Provide the (X, Y) coordinate of the cell's center where the given text is located.  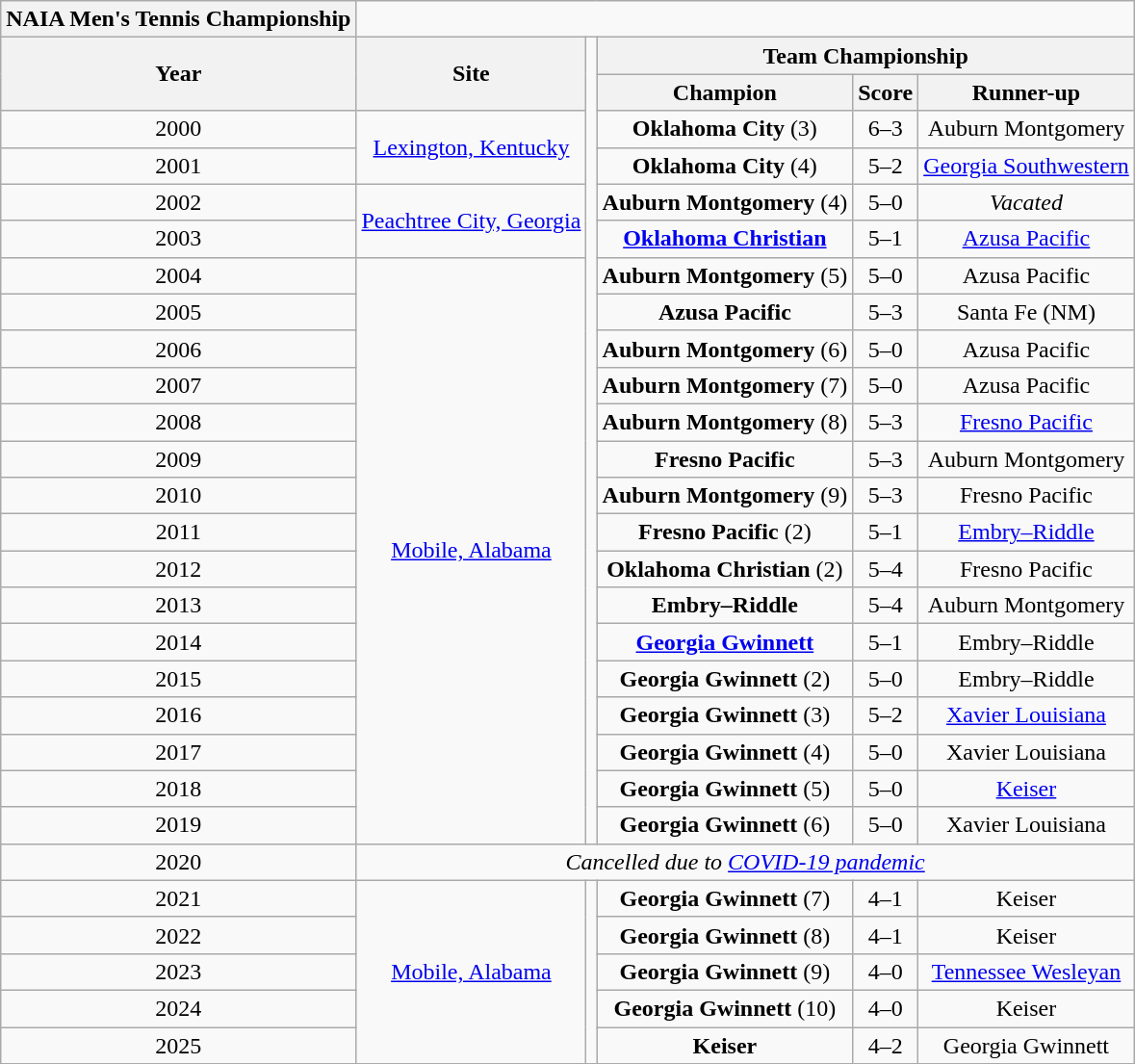
4–2 (886, 1045)
Georgia Gwinnett (3) (725, 715)
Runner-up (1026, 92)
Cancelled due to COVID-19 pandemic (745, 862)
2016 (179, 715)
Auburn Montgomery (5) (725, 275)
2009 (179, 459)
2002 (179, 202)
2022 (179, 935)
2005 (179, 312)
Santa Fe (NM) (1026, 312)
2007 (179, 385)
Oklahoma City (3) (725, 129)
2023 (179, 972)
Georgia Gwinnett (6) (725, 825)
Year (179, 74)
Team Championship (865, 56)
Oklahoma City (4) (725, 166)
2015 (179, 679)
Georgia Gwinnett (8) (725, 935)
6–3 (886, 129)
2025 (179, 1045)
Peachtree City, Georgia (472, 221)
Site (472, 74)
Oklahoma Christian (725, 239)
2004 (179, 275)
2020 (179, 862)
Oklahoma Christian (2) (725, 569)
2006 (179, 349)
Georgia Gwinnett (5) (725, 789)
Georgia Gwinnett (7) (725, 898)
NAIA Men's Tennis Championship (179, 19)
Georgia Gwinnett (4) (725, 752)
2011 (179, 532)
Georgia Gwinnett (2) (725, 679)
Auburn Montgomery (6) (725, 349)
Auburn Montgomery (9) (725, 496)
Auburn Montgomery (8) (725, 422)
Tennessee Wesleyan (1026, 972)
2021 (179, 898)
2001 (179, 166)
Lexington, Kentucky (472, 147)
Score (886, 92)
Georgia Gwinnett (9) (725, 972)
2024 (179, 1008)
Auburn Montgomery (7) (725, 385)
2012 (179, 569)
2013 (179, 606)
2008 (179, 422)
2000 (179, 129)
Vacated (1026, 202)
2003 (179, 239)
Auburn Montgomery (4) (725, 202)
Georgia Southwestern (1026, 166)
2010 (179, 496)
Georgia Gwinnett (10) (725, 1008)
2014 (179, 642)
2017 (179, 752)
Champion (725, 92)
Fresno Pacific (2) (725, 532)
2019 (179, 825)
2018 (179, 789)
